Return the [X, Y] coordinate for the center point of the cell that contains the specified text.  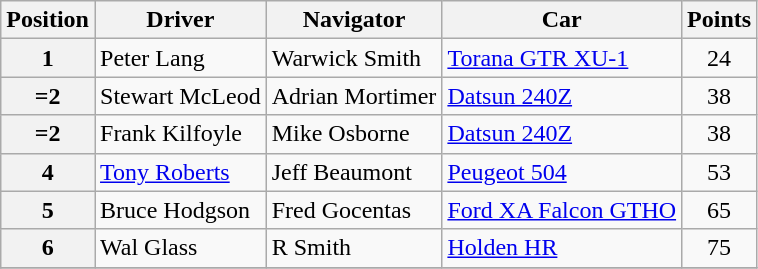
24 [720, 58]
Holden HR [562, 248]
53 [720, 172]
4 [48, 172]
Torana GTR XU-1 [562, 58]
6 [48, 248]
Tony Roberts [180, 172]
Navigator [354, 20]
R Smith [354, 248]
5 [48, 210]
Position [48, 20]
Stewart McLeod [180, 96]
Driver [180, 20]
Jeff Beaumont [354, 172]
Ford XA Falcon GTHO [562, 210]
Adrian Mortimer [354, 96]
Car [562, 20]
Points [720, 20]
Fred Gocentas [354, 210]
Peter Lang [180, 58]
1 [48, 58]
75 [720, 248]
Frank Kilfoyle [180, 134]
65 [720, 210]
Peugeot 504 [562, 172]
Bruce Hodgson [180, 210]
Wal Glass [180, 248]
Mike Osborne [354, 134]
Warwick Smith [354, 58]
